Find where the given text appears and provide that cell's center as (x, y) coordinate. 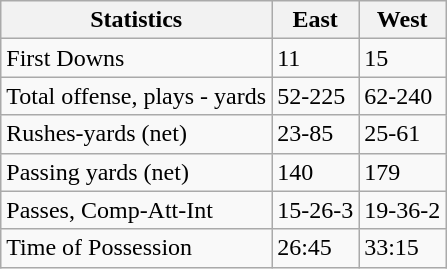
26:45 (316, 248)
First Downs (136, 58)
East (316, 20)
23-85 (316, 134)
Passes, Comp-Att-Int (136, 210)
179 (402, 172)
19-36-2 (402, 210)
15-26-3 (316, 210)
11 (316, 58)
Time of Possession (136, 248)
West (402, 20)
Total offense, plays - yards (136, 96)
Rushes-yards (net) (136, 134)
25-61 (402, 134)
52-225 (316, 96)
33:15 (402, 248)
140 (316, 172)
Statistics (136, 20)
Passing yards (net) (136, 172)
62-240 (402, 96)
15 (402, 58)
